Extract the (X, Y) coordinate from the center of the cell holding the provided text.  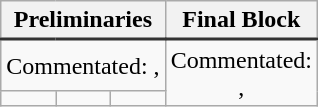
Commentated:, (241, 73)
Final Block (241, 20)
Preliminaries (83, 20)
Commentated: , (83, 66)
